For the text-containing cell, return its midpoint in [x, y] coordinate format. 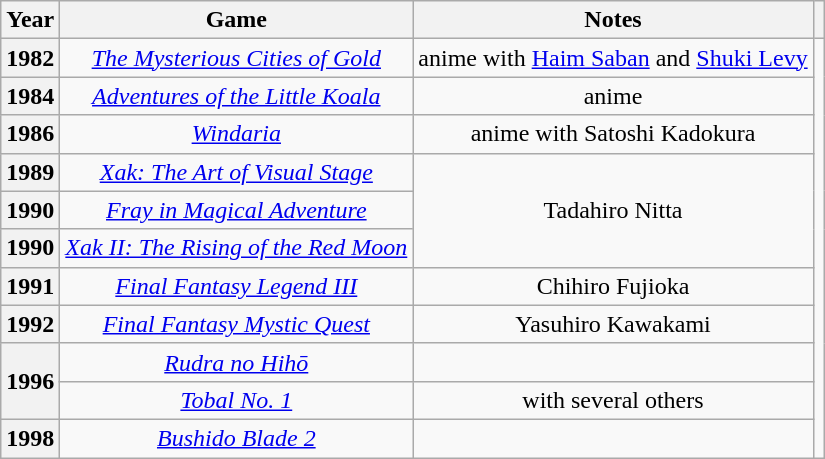
1982 [30, 58]
anime with Satoshi Kadokura [613, 134]
with several others [613, 400]
anime with Haim Saban and Shuki Levy [613, 58]
1984 [30, 96]
1989 [30, 172]
Rudra no Hihō [236, 362]
Tadahiro Nitta [613, 210]
Game [236, 20]
1991 [30, 286]
Yasuhiro Kawakami [613, 324]
Final Fantasy Mystic Quest [236, 324]
Chihiro Fujioka [613, 286]
Year [30, 20]
The Mysterious Cities of Gold [236, 58]
1992 [30, 324]
Notes [613, 20]
1998 [30, 438]
Final Fantasy Legend III [236, 286]
Bushido Blade 2 [236, 438]
anime [613, 96]
Tobal No. 1 [236, 400]
Xak II: The Rising of the Red Moon [236, 248]
1986 [30, 134]
Windaria [236, 134]
Xak: The Art of Visual Stage [236, 172]
Adventures of the Little Koala [236, 96]
1996 [30, 381]
Fray in Magical Adventure [236, 210]
